For the text-containing cell, return its midpoint in [x, y] coordinate format. 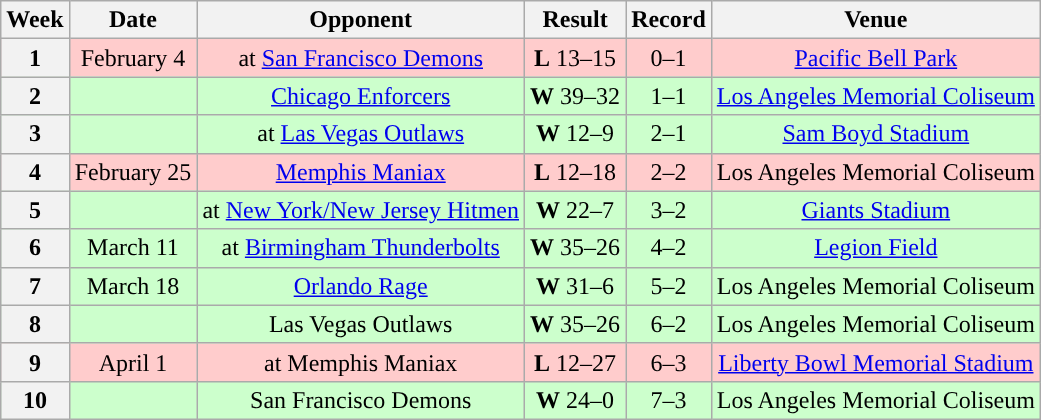
W 31–6 [576, 286]
February 4 [133, 58]
W 12–9 [576, 134]
0–1 [669, 58]
6–2 [669, 324]
W 24–0 [576, 400]
at Las Vegas Outlaws [361, 134]
at Memphis Maniax [361, 362]
Opponent [361, 20]
2–2 [669, 172]
7–3 [669, 400]
W 22–7 [576, 210]
5 [35, 210]
4–2 [669, 248]
Result [576, 20]
6–3 [669, 362]
Liberty Bowl Memorial Stadium [876, 362]
2–1 [669, 134]
at San Francisco Demons [361, 58]
Date [133, 20]
1 [35, 58]
Chicago Enforcers [361, 96]
February 25 [133, 172]
4 [35, 172]
Giants Stadium [876, 210]
L 12–27 [576, 362]
March 11 [133, 248]
5–2 [669, 286]
3–2 [669, 210]
Sam Boyd Stadium [876, 134]
6 [35, 248]
L 12–18 [576, 172]
at New York/New Jersey Hitmen [361, 210]
8 [35, 324]
Pacific Bell Park [876, 58]
9 [35, 362]
Record [669, 20]
San Francisco Demons [361, 400]
Legion Field [876, 248]
W 39–32 [576, 96]
Orlando Rage [361, 286]
at Birmingham Thunderbolts [361, 248]
March 18 [133, 286]
April 1 [133, 362]
Las Vegas Outlaws [361, 324]
7 [35, 286]
Week [35, 20]
Memphis Maniax [361, 172]
Venue [876, 20]
2 [35, 96]
1–1 [669, 96]
L 13–15 [576, 58]
10 [35, 400]
3 [35, 134]
